Find where the given text appears and provide that cell's center as (X, Y) coordinate. 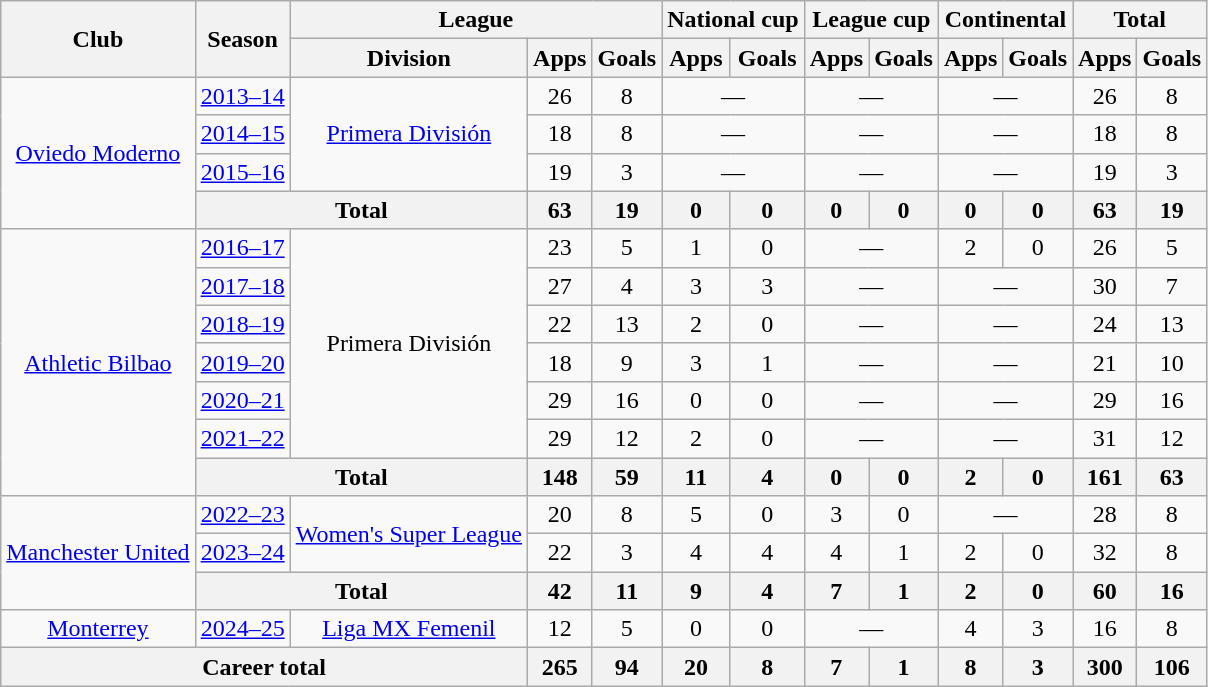
Career total (264, 667)
Club (98, 39)
28 (1105, 515)
League cup (871, 20)
106 (1172, 667)
League (476, 20)
59 (627, 477)
2022–23 (242, 515)
265 (560, 667)
42 (560, 591)
2017–18 (242, 286)
Women's Super League (408, 534)
300 (1105, 667)
2014–15 (242, 134)
32 (1105, 553)
National cup (733, 20)
21 (1105, 362)
2016–17 (242, 248)
27 (560, 286)
2013–14 (242, 96)
31 (1105, 438)
Season (242, 39)
2021–22 (242, 438)
148 (560, 477)
Monterrey (98, 629)
2019–20 (242, 362)
94 (627, 667)
Oviedo Moderno (98, 153)
Continental (1005, 20)
161 (1105, 477)
23 (560, 248)
24 (1105, 324)
2020–21 (242, 400)
2023–24 (242, 553)
Manchester United (98, 553)
10 (1172, 362)
Liga MX Femenil (408, 629)
Athletic Bilbao (98, 362)
2024–25 (242, 629)
Division (408, 58)
30 (1105, 286)
2018–19 (242, 324)
60 (1105, 591)
2015–16 (242, 172)
